Locate the cell with the specified text and output its (X, Y) center coordinate. 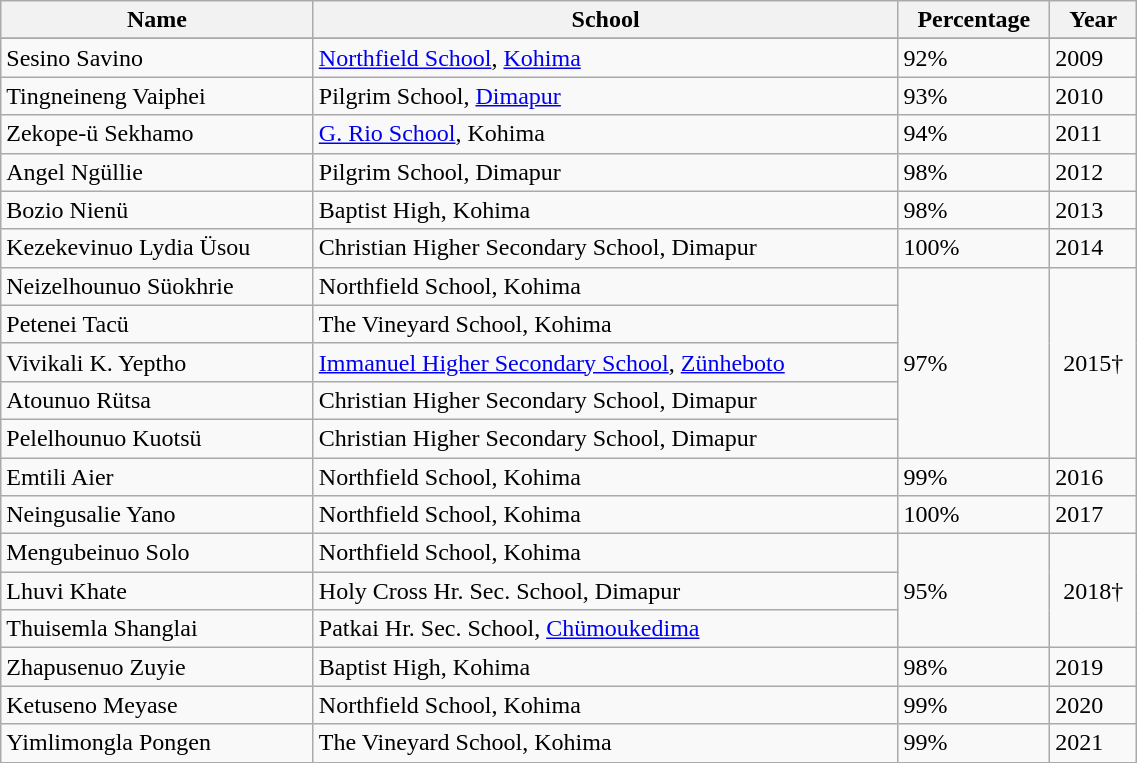
94% (974, 134)
Yimlimongla Pongen (158, 743)
2011 (1094, 134)
School (606, 20)
2012 (1094, 172)
2017 (1094, 515)
Zekope-ü Sekhamo (158, 134)
Atounuo Rütsa (158, 400)
Petenei Tacü (158, 324)
2010 (1094, 96)
Percentage (974, 20)
Name (158, 20)
Zhapusenuo Zuyie (158, 667)
Angel Ngüllie (158, 172)
2021 (1094, 743)
2015† (1094, 362)
Lhuvi Khate (158, 591)
Emtili Aier (158, 477)
2009 (1094, 58)
2016 (1094, 477)
Thuisemla Shanglai (158, 629)
Patkai Hr. Sec. School, Chümoukedima (606, 629)
Neizelhounuo Süokhrie (158, 286)
G. Rio School, Kohima (606, 134)
93% (974, 96)
Neingusalie Yano (158, 515)
Mengubeinuo Solo (158, 553)
Pelelhounuo Kuotsü (158, 438)
Tingneineng Vaiphei (158, 96)
2020 (1094, 705)
2019 (1094, 667)
Bozio Nienü (158, 210)
97% (974, 362)
2013 (1094, 210)
95% (974, 591)
Vivikali K. Yeptho (158, 362)
2018† (1094, 591)
Ketuseno Meyase (158, 705)
Sesino Savino (158, 58)
Holy Cross Hr. Sec. School, Dimapur (606, 591)
Year (1094, 20)
Immanuel Higher Secondary School, Zünheboto (606, 362)
Kezekevinuo Lydia Üsou (158, 248)
2014 (1094, 248)
92% (974, 58)
